Pinpoint the cell where the given text exists, returning its (x, y) midpoint coordinate. 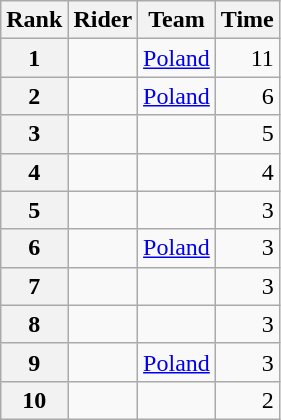
9 (34, 362)
Time (247, 20)
Rank (34, 20)
7 (34, 286)
1 (34, 58)
Rider (103, 20)
8 (34, 324)
11 (247, 58)
10 (34, 400)
Team (177, 20)
